Scan for the cell matching the given text and deliver its [x, y] coordinate at center. 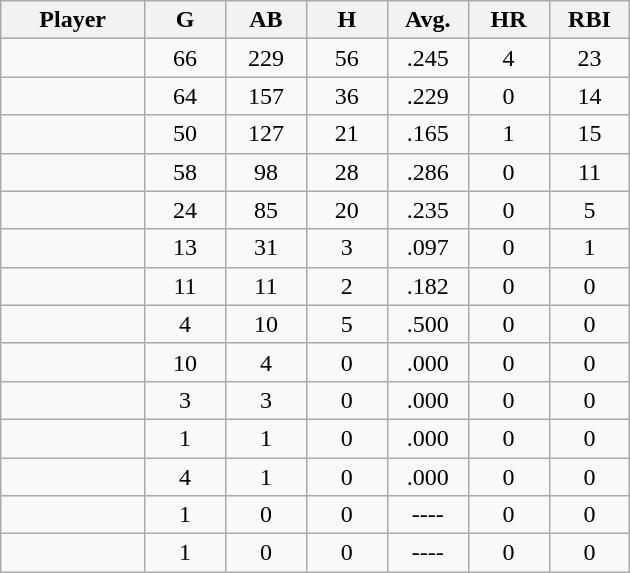
85 [266, 210]
56 [346, 58]
Player [73, 20]
98 [266, 172]
13 [186, 248]
Avg. [428, 20]
G [186, 20]
15 [590, 134]
AB [266, 20]
127 [266, 134]
229 [266, 58]
58 [186, 172]
14 [590, 96]
2 [346, 286]
21 [346, 134]
23 [590, 58]
.182 [428, 286]
31 [266, 248]
RBI [590, 20]
36 [346, 96]
50 [186, 134]
.229 [428, 96]
.097 [428, 248]
.500 [428, 324]
66 [186, 58]
28 [346, 172]
.235 [428, 210]
.165 [428, 134]
HR [508, 20]
24 [186, 210]
20 [346, 210]
64 [186, 96]
157 [266, 96]
.245 [428, 58]
.286 [428, 172]
H [346, 20]
